Capture the cell that displays the provided text and extract its [x, y] central coordinate. 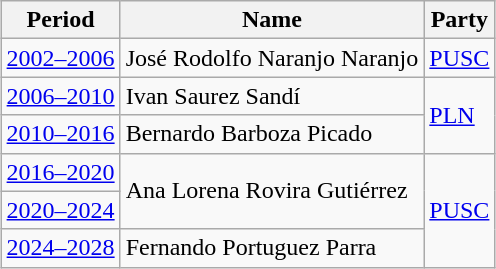
Name [272, 20]
2020–2024 [60, 210]
José Rodolfo Naranjo Naranjo [272, 58]
2006–2010 [60, 96]
PLN [460, 115]
2016–2020 [60, 172]
Fernando Portuguez Parra [272, 248]
Party [460, 20]
Period [60, 20]
Ivan Saurez Sandí [272, 96]
Ana Lorena Rovira Gutiérrez [272, 191]
2002–2006 [60, 58]
2010–2016 [60, 134]
2024–2028 [60, 248]
Bernardo Barboza Picado [272, 134]
